Find where the given text appears and provide that cell's center as (x, y) coordinate. 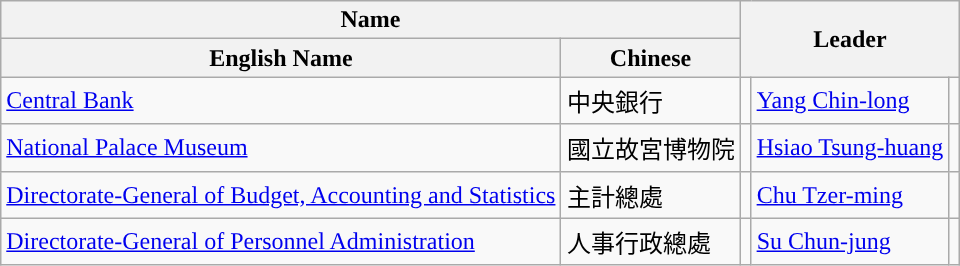
National Palace Museum (281, 148)
Central Bank (281, 100)
Su Chun-jung (850, 242)
人事行政總處 (650, 242)
Hsiao Tsung-huang (850, 148)
Name (370, 20)
English Name (281, 58)
Chu Tzer-ming (850, 194)
Yang Chin-long (850, 100)
Leader (850, 39)
中央銀行 (650, 100)
Directorate-General of Budget, Accounting and Statistics (281, 194)
國立故宮博物院 (650, 148)
Chinese (650, 58)
主計總處 (650, 194)
Directorate-General of Personnel Administration (281, 242)
